Pinpoint the cell where the given text exists, returning its [x, y] midpoint coordinate. 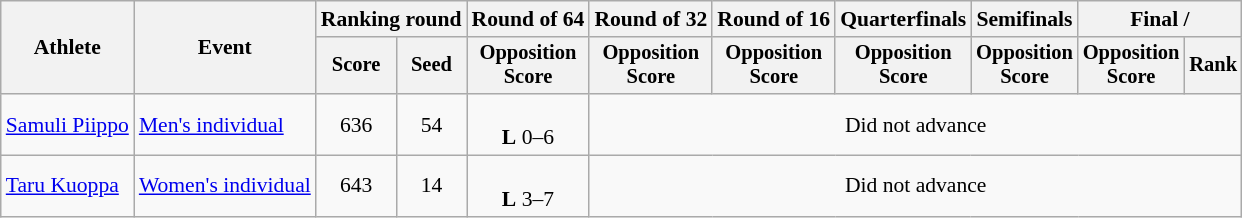
Quarterfinals [903, 19]
Final / [1160, 19]
L 0–6 [528, 124]
Semifinals [1024, 19]
14 [431, 186]
54 [431, 124]
Athlete [68, 48]
Rank [1213, 66]
Round of 32 [650, 19]
Round of 16 [774, 19]
Samuli Piippo [68, 124]
Women's individual [225, 186]
Taru Kuoppa [68, 186]
Score [356, 66]
636 [356, 124]
Seed [431, 66]
Men's individual [225, 124]
Ranking round [392, 19]
Round of 64 [528, 19]
Event [225, 48]
643 [356, 186]
L 3–7 [528, 186]
